Detect which cell encompasses the target text, then output its (x, y) center coordinate. 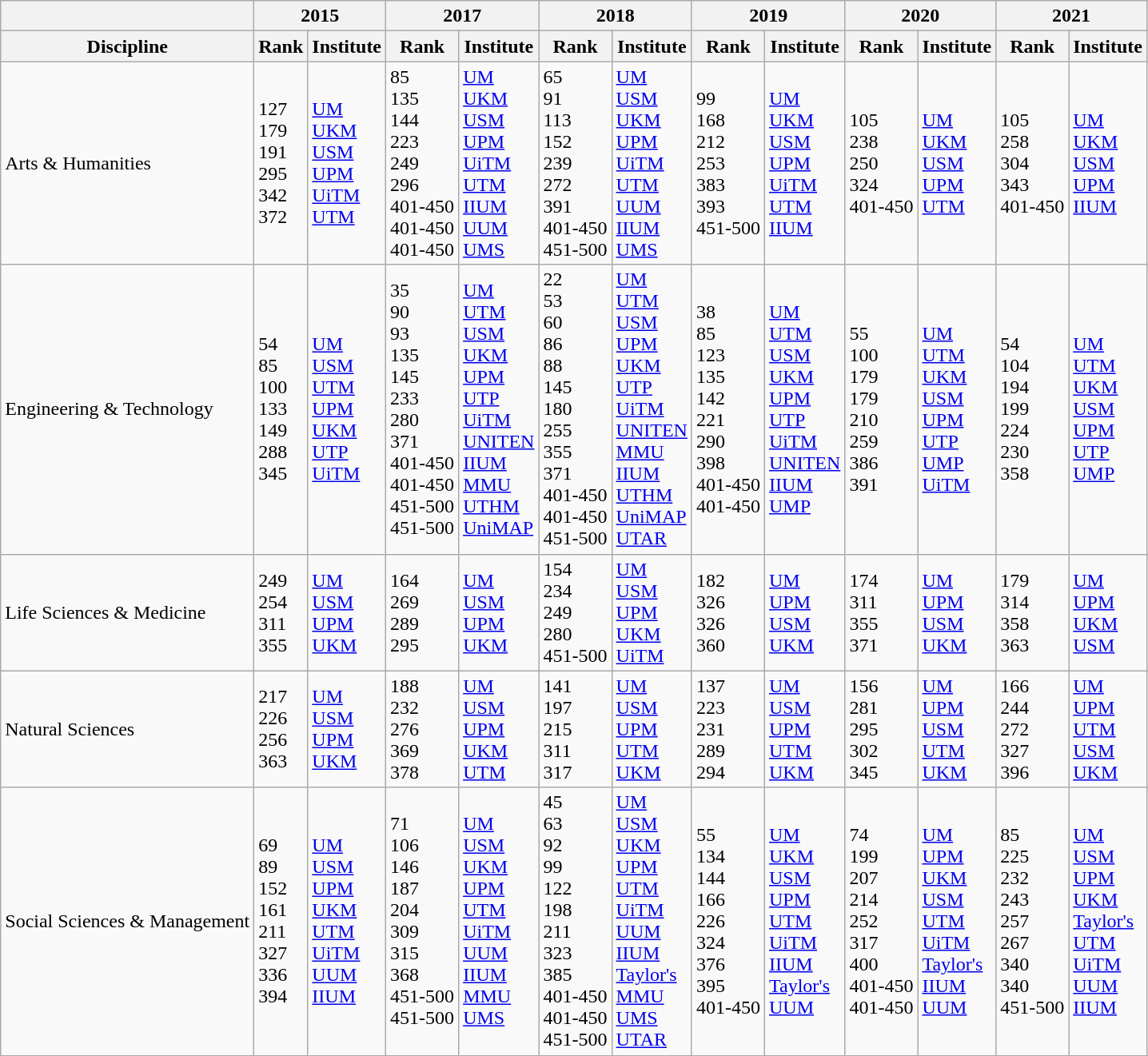
188232276369378 (422, 729)
105258304343401-450 (1033, 163)
6591113152239272391401-450451-500 (576, 163)
UMUTMUKMUSMUPMUTPUMP (1108, 409)
2018 (616, 16)
UMUKMUSMUPMUiTMUTM (347, 163)
UMUSMUPMUKMTaylor'sUTMUiTMUUMIIUM (1108, 921)
54104194199224230358 (1033, 409)
Arts & Humanities (128, 163)
UMUPMUSMUTMUKM (957, 729)
UMUPMUKMUSM (1108, 612)
174311355371 (881, 612)
6989152161211327336394 (281, 921)
166244272327396 (1033, 729)
UMUSMUPMUKMUTMUiTMUUMIIUM (347, 921)
179314358363 (1033, 612)
Engineering & Technology (128, 409)
UMUKMUSMUPMIIUM (1108, 163)
UMUKMUSMUPMUiTMUTMIIUM (804, 163)
3885123135142221290398401-450401-450 (727, 409)
UMUKMUSMUPMUTM (957, 163)
2253608688145180255355371401-450401-450451-500 (576, 409)
2017 (462, 16)
UMUTMUSMUPMUKMUTPUiTMUNITENMMUIIUMUTHMUniMAPUTAR (652, 409)
UMUSMUKMUPMUTMUiTMUUMIIUMMMUUMS (499, 921)
UMUTMUKMUSMUPMUTPUMPUiTM (957, 409)
2020 (921, 16)
2015 (320, 16)
164269289295 (422, 612)
UMUSMUKMUPMUTMUiTMUUMIIUMTaylor'sMMUUMSUTAR (652, 921)
71106146187204309315368451-500451-500 (422, 921)
85225232243257267340340451-500 (1033, 921)
137223231289294 (727, 729)
UMUPMUKMUSMUTMUiTMTaylor'sIIUMUUM (957, 921)
5485100133149288345 (281, 409)
156281295302345 (881, 729)
UMUPMUTMUSMUKM (1108, 729)
UMUSMUKMUPMUiTMUTMUUMIIUMUMS (652, 163)
55134144166226324376395401-450 (727, 921)
Life Sciences & Medicine (128, 612)
99168212253383393451-500 (727, 163)
UMUSMUPMUKMUiTM (652, 612)
217226256363 (281, 729)
127179191295342372 (281, 163)
85135144223249296401-450401-450401-450 (422, 163)
2019 (767, 16)
182326326360 (727, 612)
UMUSMUTMUPMUKMUTPUiTM (347, 409)
2021 (1071, 16)
141197215311317 (576, 729)
359093135145233280371401-450401-450451-500451-500 (422, 409)
55100179179210259386391 (881, 409)
105238250324401-450 (881, 163)
154234249280451-500 (576, 612)
UMUTMUSMUKMUPMUTPUiTMUNITENIIUMUMP (804, 409)
74199207214252317400401-450401-450 (881, 921)
Natural Sciences (128, 729)
Discipline (128, 46)
UMUSMUPMUKMUTM (499, 729)
Social Sciences & Management (128, 921)
UMUKMUSMUPMUTMUiTMIIUMTaylor'sUUM (804, 921)
249254311355 (281, 612)
UMUTMUSMUKMUPMUTPUiTMUNITENIIUMMMUUTHMUniMAP (499, 409)
45639299122198211323385401-450401-450451-500 (576, 921)
UMUKMUSMUPMUiTMUTMIIUMUUMUMS (499, 163)
